Find where the given text appears and provide that cell's center as (X, Y) coordinate. 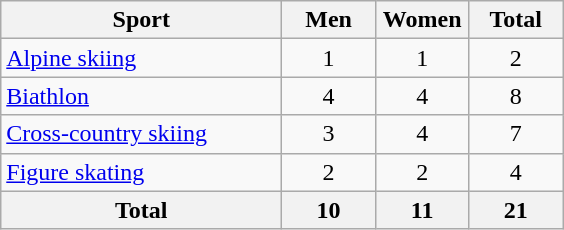
11 (422, 210)
21 (516, 210)
Sport (142, 20)
Alpine skiing (142, 58)
10 (329, 210)
Cross-country skiing (142, 134)
Figure skating (142, 172)
Biathlon (142, 96)
3 (329, 134)
7 (516, 134)
Men (329, 20)
8 (516, 96)
Women (422, 20)
